Find where the given text appears and provide that cell's center as (X, Y) coordinate. 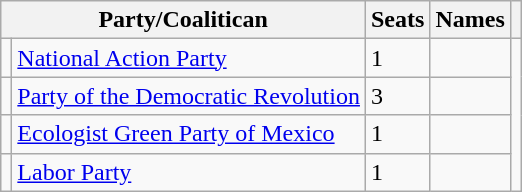
Seats (397, 20)
Party/Coalitican (184, 20)
Party of the Democratic Revolution (189, 96)
Names (470, 20)
Ecologist Green Party of Mexico (189, 134)
National Action Party (189, 58)
Labor Party (189, 172)
3 (397, 96)
